Find where the given text appears and provide that cell's center as (X, Y) coordinate. 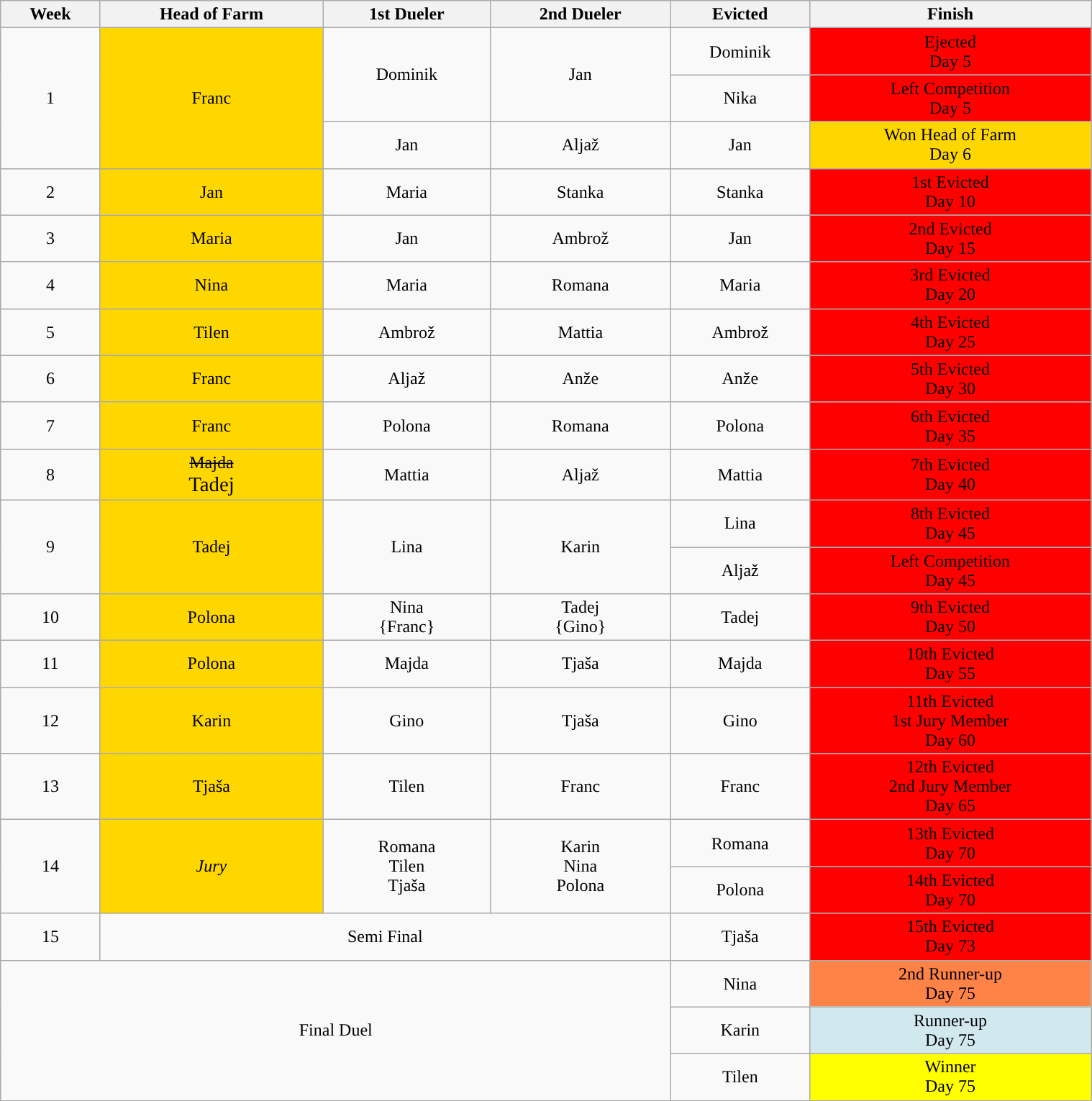
2nd Runner-upDay 75 (950, 984)
MajdaTadej (211, 475)
8 (50, 475)
Finish (950, 14)
15 (50, 936)
15th EvictedDay 73 (950, 936)
14th EvictedDay 70 (950, 890)
3rd EvictedDay 20 (950, 285)
4 (50, 285)
10th EvictedDay 55 (950, 664)
4th EvictedDay 25 (950, 332)
Jury (211, 867)
13th EvictedDay 70 (950, 843)
5th EvictedDay 30 (950, 378)
8th EvictedDay 45 (950, 524)
Semi Final (385, 936)
5 (50, 332)
Left CompetitionDay 5 (950, 98)
Won Head of FarmDay 6 (950, 145)
Tadej{Gino} (580, 617)
6 (50, 378)
1 (50, 98)
Nina{Franc} (406, 617)
6th EvictedDay 35 (950, 426)
12 (50, 721)
2nd Dueler (580, 14)
10 (50, 617)
WinnerDay 75 (950, 1077)
KarinNinaPolona (580, 867)
11 (50, 664)
7th EvictedDay 40 (950, 475)
Evicted (740, 14)
3 (50, 239)
9th EvictedDay 50 (950, 617)
2 (50, 191)
Left CompetitionDay 45 (950, 570)
RomanaTilenTjaša (406, 867)
13 (50, 787)
Head of Farm (211, 14)
14 (50, 867)
Final Duel (335, 1030)
Runner-upDay 75 (950, 1030)
1st EvictedDay 10 (950, 191)
7 (50, 426)
9 (50, 547)
Nika (740, 98)
1st Dueler (406, 14)
EjectedDay 5 (950, 52)
11th Evicted1st Jury MemberDay 60 (950, 721)
Week (50, 14)
2nd EvictedDay 15 (950, 239)
12th Evicted2nd Jury MemberDay 65 (950, 787)
